Provide the [x, y] coordinate of the cell's center where the given text is located.  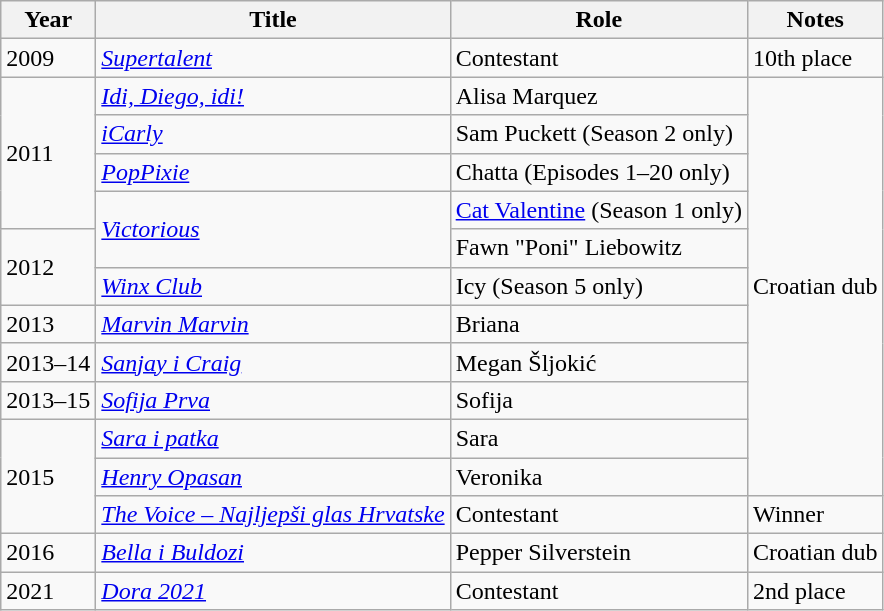
2015 [48, 476]
The Voice – Najljepši glas Hrvatske [273, 515]
Bella i Buldozi [273, 553]
Sara [598, 438]
Sanjay i Craig [273, 362]
Year [48, 20]
Sofija Prva [273, 400]
Icy (Season 5 only) [598, 286]
Idi, Diego, idi! [273, 96]
Sam Puckett (Season 2 only) [598, 134]
Title [273, 20]
Winx Club [273, 286]
2013–15 [48, 400]
2013 [48, 324]
2021 [48, 591]
Winner [815, 515]
10th place [815, 58]
Cat Valentine (Season 1 only) [598, 210]
Henry Opasan [273, 477]
2016 [48, 553]
2012 [48, 267]
Pepper Silverstein [598, 553]
Dora 2021 [273, 591]
Marvin Marvin [273, 324]
Fawn "Poni" Liebowitz [598, 248]
Sofija [598, 400]
2nd place [815, 591]
Veronika [598, 477]
iCarly [273, 134]
Chatta (Episodes 1–20 only) [598, 172]
Role [598, 20]
2013–14 [48, 362]
PopPixie [273, 172]
Sara i patka [273, 438]
2009 [48, 58]
Supertalent [273, 58]
Megan Šljokić [598, 362]
2011 [48, 153]
Briana [598, 324]
Victorious [273, 229]
Notes [815, 20]
Alisa Marquez [598, 96]
